Capture the cell that displays the provided text and extract its [X, Y] central coordinate. 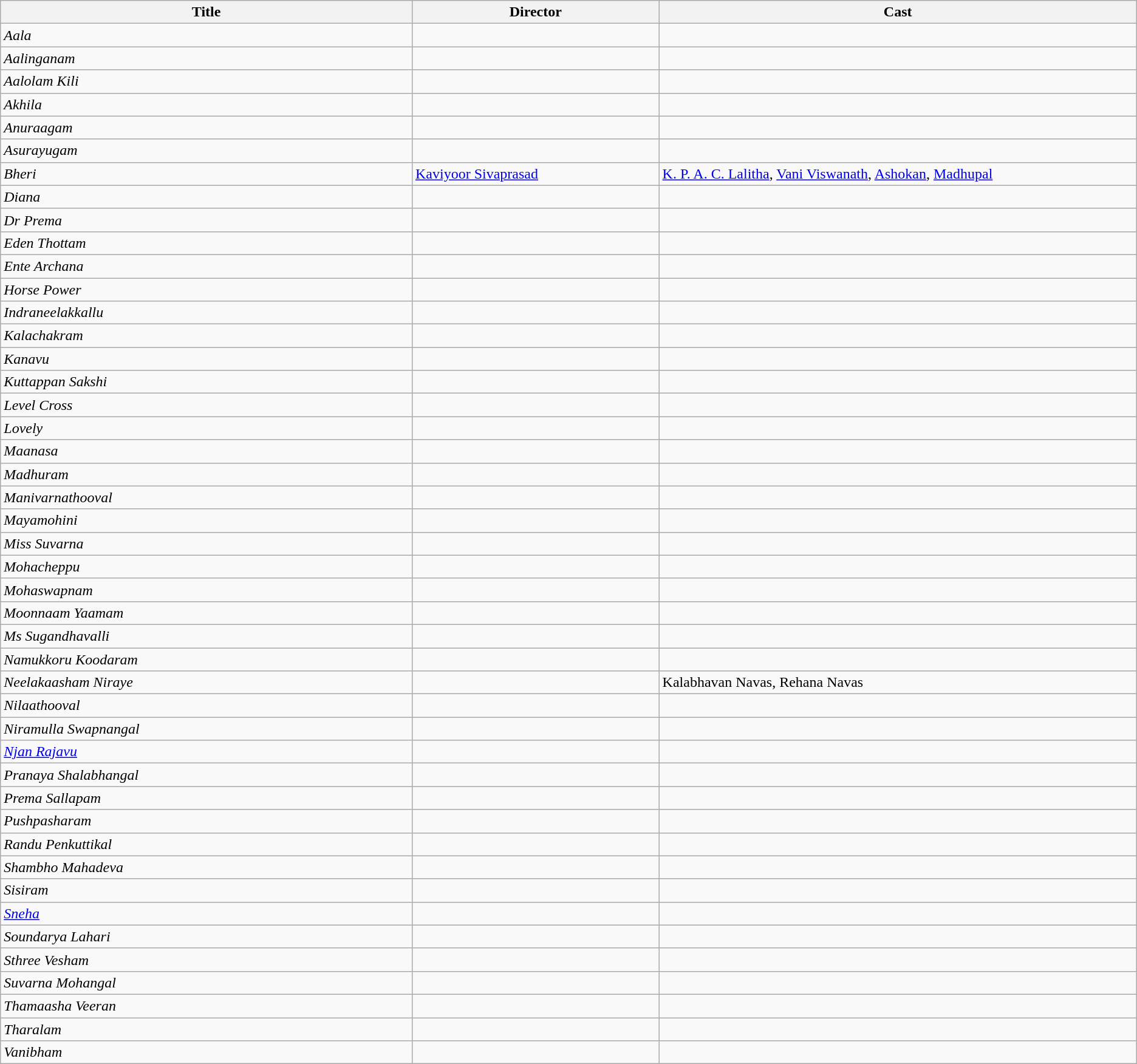
Kanavu [207, 359]
Horse Power [207, 290]
Maanasa [207, 451]
Soundarya Lahari [207, 936]
Manivarnathooval [207, 497]
Miss Suvarna [207, 544]
Mohaswapnam [207, 590]
Lovely [207, 428]
Mohacheppu [207, 567]
Nilaathooval [207, 706]
Niramulla Swapnangal [207, 729]
Shambho Mahadeva [207, 867]
Anuraagam [207, 128]
Eden Thottam [207, 243]
Dr Prema [207, 220]
Bheri [207, 174]
Vanibham [207, 1052]
Suvarna Mohangal [207, 983]
Mayamohini [207, 520]
Aala [207, 35]
Akhila [207, 104]
Moonnaam Yaamam [207, 613]
Sthree Vesham [207, 960]
Level Cross [207, 405]
K. P. A. C. Lalitha, Vani Viswanath, Ashokan, Madhupal [898, 174]
Asurayugam [207, 151]
Diana [207, 197]
Njan Rajavu [207, 752]
Director [536, 12]
Prema Sallapam [207, 798]
Kalachakram [207, 336]
Cast [898, 12]
Indraneelakkallu [207, 313]
Aalolam Kili [207, 81]
Title [207, 12]
Randu Penkuttikal [207, 844]
Kuttappan Sakshi [207, 382]
Namukkoru Koodaram [207, 659]
Sisiram [207, 890]
Ente Archana [207, 266]
Aalinganam [207, 58]
Thamaasha Veeran [207, 1006]
Pushpasharam [207, 821]
Sneha [207, 913]
Neelakaasham Niraye [207, 683]
Tharalam [207, 1029]
Madhuram [207, 474]
Kaviyoor Sivaprasad [536, 174]
Pranaya Shalabhangal [207, 775]
Kalabhavan Navas, Rehana Navas [898, 683]
Ms Sugandhavalli [207, 636]
